For the text-containing cell, return its midpoint in (x, y) coordinate format. 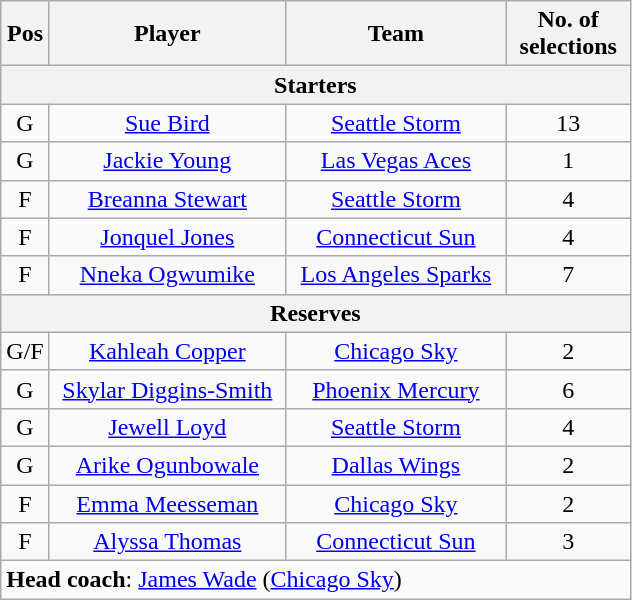
Sue Bird (167, 123)
Player (167, 34)
Starters (316, 85)
Alyssa Thomas (167, 542)
Jackie Young (167, 161)
Arike Ogunbowale (167, 465)
Phoenix Mercury (396, 389)
Pos (26, 34)
No. of selections (568, 34)
Nneka Ogwumike (167, 275)
13 (568, 123)
Los Angeles Sparks (396, 275)
Dallas Wings (396, 465)
Breanna Stewart (167, 199)
G/F (26, 351)
Emma Meesseman (167, 503)
7 (568, 275)
Las Vegas Aces (396, 161)
1 (568, 161)
Reserves (316, 313)
Jewell Loyd (167, 427)
Head coach: James Wade (Chicago Sky) (316, 580)
Team (396, 34)
Jonquel Jones (167, 237)
3 (568, 542)
Kahleah Copper (167, 351)
Skylar Diggins-Smith (167, 389)
6 (568, 389)
